Identify which cell holds the provided text, then report its (X, Y) central coordinate. 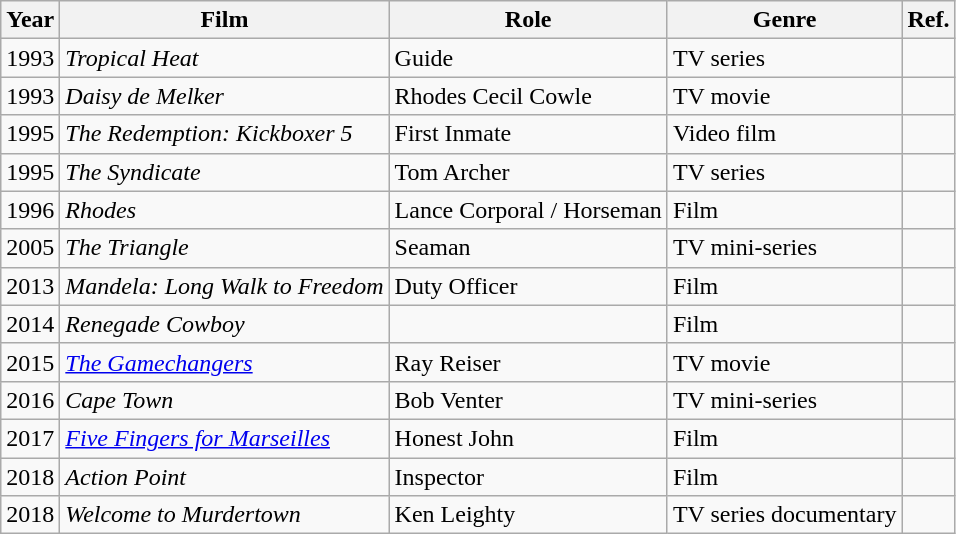
Role (528, 20)
Action Point (224, 477)
The Syndicate (224, 172)
Rhodes Cecil Cowle (528, 96)
1996 (30, 210)
Ray Reiser (528, 362)
Ref. (928, 20)
Welcome to Murdertown (224, 515)
The Triangle (224, 248)
Honest John (528, 438)
Five Fingers for Marseilles (224, 438)
Year (30, 20)
Genre (784, 20)
Video film (784, 134)
Lance Corporal / Horseman (528, 210)
The Redemption: Kickboxer 5 (224, 134)
2013 (30, 286)
2016 (30, 400)
2017 (30, 438)
Ken Leighty (528, 515)
Renegade Cowboy (224, 324)
Rhodes (224, 210)
Mandela: Long Walk to Freedom (224, 286)
2005 (30, 248)
Inspector (528, 477)
Daisy de Melker (224, 96)
Tropical Heat (224, 58)
Seaman (528, 248)
Duty Officer (528, 286)
Cape Town (224, 400)
Guide (528, 58)
2014 (30, 324)
TV series documentary (784, 515)
Tom Archer (528, 172)
2015 (30, 362)
Bob Venter (528, 400)
First Inmate (528, 134)
The Gamechangers (224, 362)
